Extract the [x, y] coordinate from the center of the cell holding the provided text.  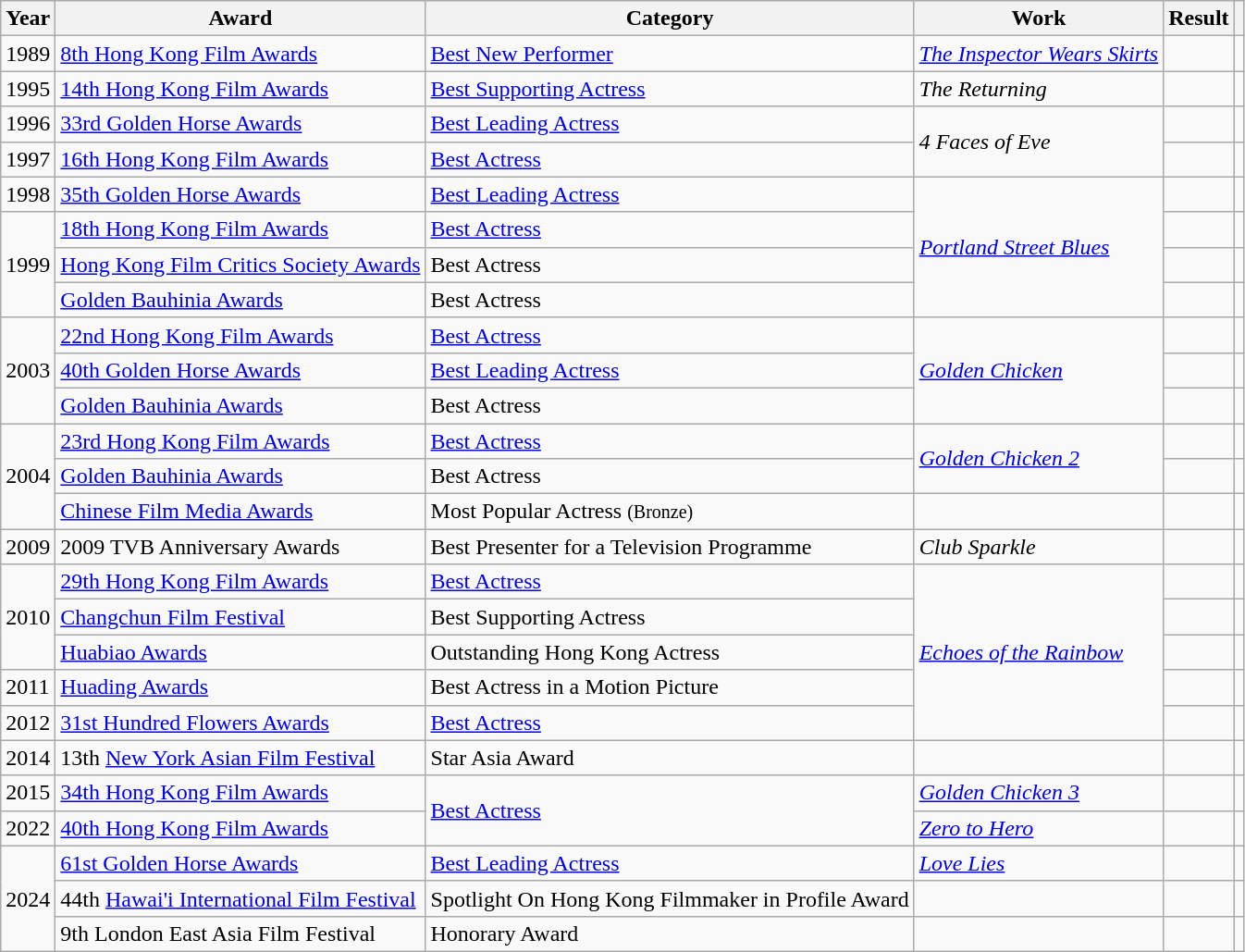
13th New York Asian Film Festival [240, 758]
Portland Street Blues [1039, 247]
2011 [28, 687]
22nd Hong Kong Film Awards [240, 335]
2009 TVB Anniversary Awards [240, 547]
34th Hong Kong Film Awards [240, 793]
Year [28, 19]
31st Hundred Flowers Awards [240, 723]
61st Golden Horse Awards [240, 863]
18th Hong Kong Film Awards [240, 229]
2009 [28, 547]
Love Lies [1039, 863]
1989 [28, 54]
The Inspector Wears Skirts [1039, 54]
Huabiao Awards [240, 652]
1995 [28, 89]
Golden Chicken 3 [1039, 793]
Award [240, 19]
40th Hong Kong Film Awards [240, 828]
14th Hong Kong Film Awards [240, 89]
Result [1199, 19]
4 Faces of Eve [1039, 142]
9th London East Asia Film Festival [240, 933]
Honorary Award [670, 933]
2003 [28, 370]
1999 [28, 265]
1998 [28, 194]
Most Popular Actress (Bronze) [670, 512]
33rd Golden Horse Awards [240, 124]
1996 [28, 124]
2015 [28, 793]
35th Golden Horse Awards [240, 194]
Golden Chicken 2 [1039, 459]
Huading Awards [240, 687]
2012 [28, 723]
2010 [28, 617]
Work [1039, 19]
Changchun Film Festival [240, 617]
16th Hong Kong Film Awards [240, 159]
Club Sparkle [1039, 547]
29th Hong Kong Film Awards [240, 582]
Best New Performer [670, 54]
Spotlight On Hong Kong Filmmaker in Profile Award [670, 898]
1997 [28, 159]
Hong Kong Film Critics Society Awards [240, 265]
Zero to Hero [1039, 828]
The Returning [1039, 89]
Golden Chicken [1039, 370]
Star Asia Award [670, 758]
Best Actress in a Motion Picture [670, 687]
23rd Hong Kong Film Awards [240, 441]
2022 [28, 828]
2014 [28, 758]
44th Hawai'i International Film Festival [240, 898]
Category [670, 19]
Best Presenter for a Television Programme [670, 547]
Outstanding Hong Kong Actress [670, 652]
2004 [28, 476]
40th Golden Horse Awards [240, 370]
Echoes of the Rainbow [1039, 652]
Chinese Film Media Awards [240, 512]
2024 [28, 898]
8th Hong Kong Film Awards [240, 54]
